Find where the given text appears and provide that cell's center as (x, y) coordinate. 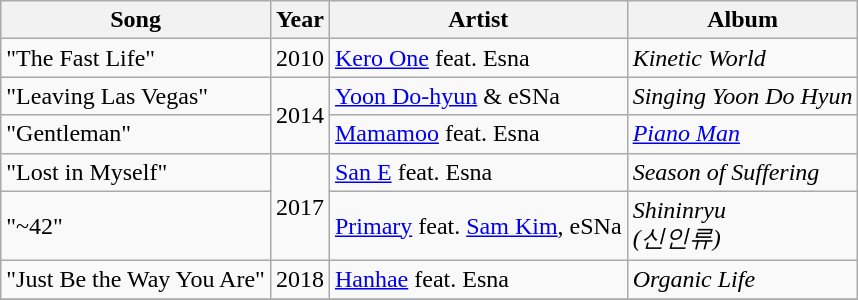
"The Fast Life" (136, 58)
Season of Suffering (742, 172)
"Just Be the Way You Are" (136, 280)
Artist (478, 20)
Album (742, 20)
2017 (300, 207)
Year (300, 20)
2014 (300, 115)
Shininryu(신인류) (742, 226)
"Lost in Myself" (136, 172)
"Leaving Las Vegas" (136, 96)
Singing Yoon Do Hyun (742, 96)
Organic Life (742, 280)
Kinetic World (742, 58)
"~42" (136, 226)
2018 (300, 280)
Song (136, 20)
San E feat. Esna (478, 172)
Kero One feat. Esna (478, 58)
Mamamoo feat. Esna (478, 134)
Primary feat. Sam Kim, eSNa (478, 226)
"Gentleman" (136, 134)
Hanhae feat. Esna (478, 280)
Piano Man (742, 134)
2010 (300, 58)
Yoon Do-hyun & eSNa (478, 96)
